For the text-containing cell, return its midpoint in [x, y] coordinate format. 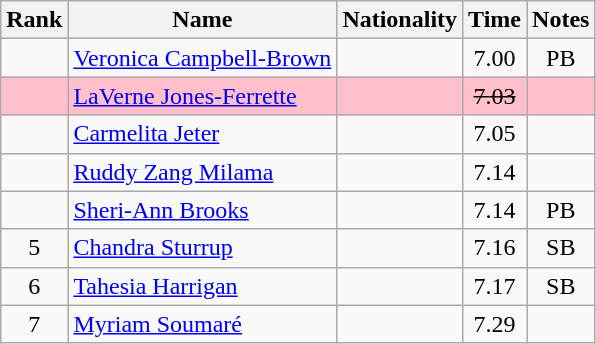
Sheri-Ann Brooks [202, 210]
7.00 [495, 58]
7.16 [495, 248]
Notes [561, 20]
7.05 [495, 134]
6 [34, 286]
7 [34, 324]
Ruddy Zang Milama [202, 172]
7.03 [495, 96]
Chandra Sturrup [202, 248]
LaVerne Jones-Ferrette [202, 96]
7.29 [495, 324]
Carmelita Jeter [202, 134]
Name [202, 20]
Rank [34, 20]
Myriam Soumaré [202, 324]
Nationality [400, 20]
Veronica Campbell-Brown [202, 58]
Time [495, 20]
Tahesia Harrigan [202, 286]
5 [34, 248]
7.17 [495, 286]
